Scan for the cell matching the given text and deliver its (x, y) coordinate at center. 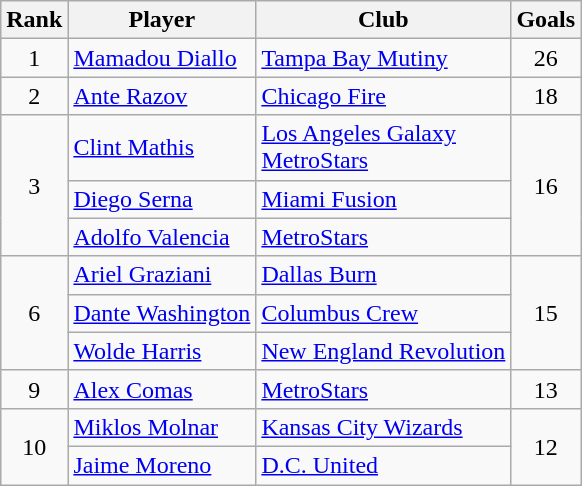
6 (34, 313)
13 (546, 389)
9 (34, 389)
18 (546, 96)
Miklos Molnar (162, 427)
1 (34, 58)
26 (546, 58)
Player (162, 20)
New England Revolution (384, 351)
Rank (34, 20)
D.C. United (384, 465)
2 (34, 96)
Club (384, 20)
Kansas City Wizards (384, 427)
10 (34, 446)
Mamadou Diallo (162, 58)
Clint Mathis (162, 148)
Adolfo Valencia (162, 237)
Chicago Fire (384, 96)
Los Angeles Galaxy MetroStars (384, 148)
12 (546, 446)
16 (546, 186)
Columbus Crew (384, 313)
Jaime Moreno (162, 465)
Goals (546, 20)
Ariel Graziani (162, 275)
Dante Washington (162, 313)
Diego Serna (162, 199)
Miami Fusion (384, 199)
Ante Razov (162, 96)
Tampa Bay Mutiny (384, 58)
3 (34, 186)
Alex Comas (162, 389)
Wolde Harris (162, 351)
15 (546, 313)
Dallas Burn (384, 275)
